Detect which cell encompasses the target text, then output its [X, Y] center coordinate. 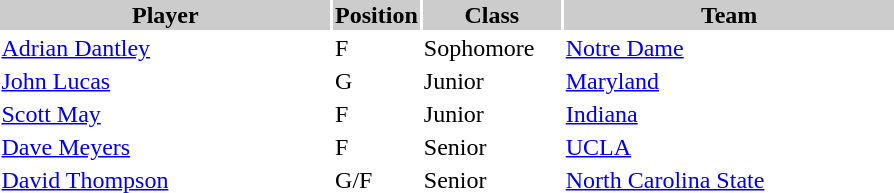
Player [166, 15]
Class [492, 15]
Dave Meyers [166, 147]
Sophomore [492, 48]
Senior [492, 147]
Indiana [729, 114]
Position [377, 15]
Adrian Dantley [166, 48]
Team [729, 15]
Notre Dame [729, 48]
John Lucas [166, 81]
Maryland [729, 81]
Scott May [166, 114]
UCLA [729, 147]
G [377, 81]
